Return the (x, y) coordinate for the center point of the cell that contains the specified text.  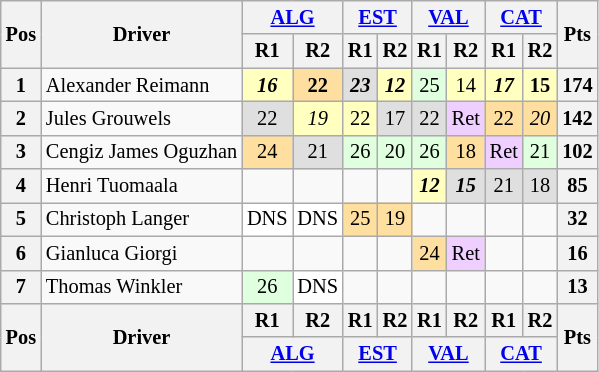
Christoph Langer (142, 219)
5 (21, 219)
Alexander Reimann (142, 85)
13 (577, 287)
Jules Grouwels (142, 118)
2 (21, 118)
4 (21, 186)
85 (577, 186)
7 (21, 287)
23 (360, 85)
32 (577, 219)
174 (577, 85)
Henri Tuomaala (142, 186)
142 (577, 118)
Gianluca Giorgi (142, 253)
3 (21, 152)
Cengiz James Oguzhan (142, 152)
Thomas Winkler (142, 287)
1 (21, 85)
14 (466, 85)
6 (21, 253)
102 (577, 152)
